From the cell containing the given text, extract its center point as (X, Y) coordinate. 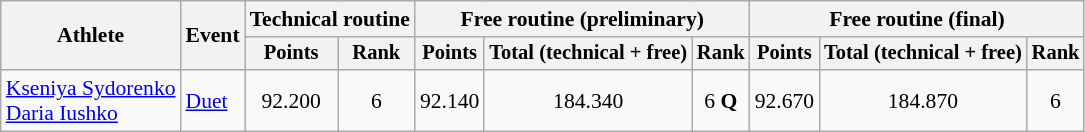
6 Q (721, 100)
Event (213, 36)
184.340 (588, 100)
92.670 (784, 100)
Technical routine (330, 19)
Free routine (final) (918, 19)
184.870 (923, 100)
92.140 (450, 100)
Kseniya SydorenkoDaria Iushko (91, 100)
Free routine (preliminary) (582, 19)
92.200 (292, 100)
Athlete (91, 36)
Duet (213, 100)
